Search for the cell housing the specified text and yield its [X, Y] center coordinate. 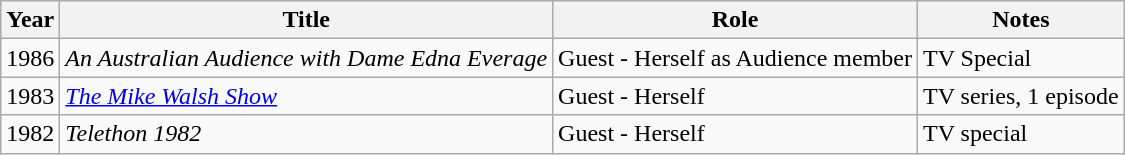
1982 [30, 134]
TV Special [1022, 58]
The Mike Walsh Show [306, 96]
TV series, 1 episode [1022, 96]
An Australian Audience with Dame Edna Everage [306, 58]
1986 [30, 58]
Role [736, 20]
TV special [1022, 134]
1983 [30, 96]
Guest - Herself as Audience member [736, 58]
Year [30, 20]
Notes [1022, 20]
Telethon 1982 [306, 134]
Title [306, 20]
